Output the (X, Y) coordinate of the center of the cell containing the given text.  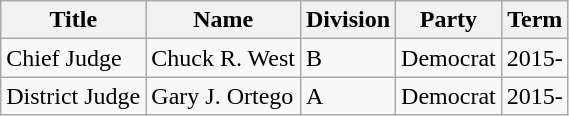
Chuck R. West (224, 58)
Chief Judge (74, 58)
A (348, 96)
District Judge (74, 96)
Division (348, 20)
Party (449, 20)
Gary J. Ortego (224, 96)
B (348, 58)
Term (534, 20)
Name (224, 20)
Title (74, 20)
